Find where the given text appears and provide that cell's center as (x, y) coordinate. 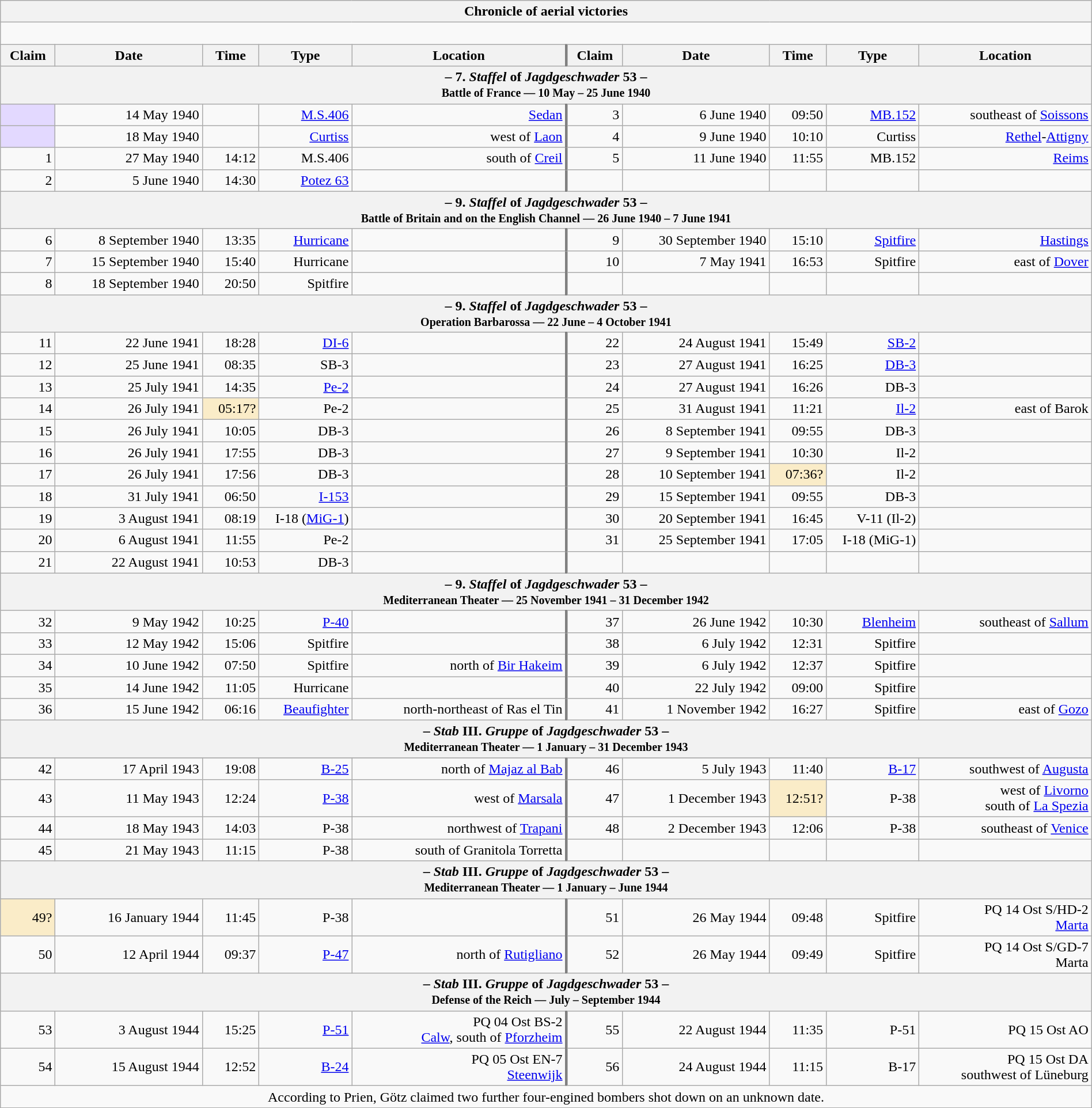
Sedan (460, 115)
21 (28, 562)
25 June 1941 (129, 365)
1 November 1942 (696, 709)
southwest of Augusta (1006, 769)
05:17? (230, 409)
Hastings (1006, 240)
PQ 04 Ost BS-2Calw, south of Pforzheim (460, 1030)
06:50 (230, 496)
12 April 1944 (129, 955)
22 (594, 343)
PQ 14 Ost S/HD-2Marta (1006, 917)
31 (594, 540)
6 August 1941 (129, 540)
8 September 1941 (696, 431)
26 June 1942 (696, 621)
56 (594, 1067)
18 May 1943 (129, 828)
16 (28, 453)
8 (28, 283)
09:37 (230, 955)
west of Laon (460, 136)
19:08 (230, 769)
– 9. Staffel of Jagdgeschwader 53 –Operation Barbarossa — 22 June – 4 October 1941 (546, 313)
14:12 (230, 158)
15 September 1940 (129, 261)
6 (28, 240)
north of Majaz al Bab (460, 769)
PQ 15 Ost DAsouthwest of Lüneburg (1006, 1067)
48 (594, 828)
1 December 1943 (696, 798)
north of Bir Hakeim (460, 665)
25 September 1941 (696, 540)
15 (28, 431)
west of Livorno south of La Spezia (1006, 798)
24 August 1941 (696, 343)
3 August 1941 (129, 518)
11:05 (230, 687)
52 (594, 955)
– Stab III. Gruppe of Jagdgeschwader 53 –Defense of the Reich — July – September 1944 (546, 992)
11 (28, 343)
PQ 15 Ost AO (1006, 1030)
49? (28, 917)
45 (28, 850)
4 (594, 136)
10 June 1942 (129, 665)
2 (28, 180)
– 9. Staffel of Jagdgeschwader 53 –Mediterranean Theater — 25 November 1941 – 31 December 1942 (546, 592)
12:52 (230, 1067)
southeast of Soissons (1006, 115)
40 (594, 687)
17:05 (798, 540)
9 (594, 240)
Potez 63 (305, 180)
38 (594, 643)
5 (594, 158)
14:30 (230, 180)
According to Prien, Götz claimed two further four-engined bombers shot down on an unknown date. (546, 1096)
11:21 (798, 409)
B-24 (305, 1067)
V-11 (Il-2) (873, 518)
15 September 1941 (696, 496)
south of Granitola Torretta (460, 850)
12:51? (798, 798)
39 (594, 665)
11:40 (798, 769)
31 July 1941 (129, 496)
19 (28, 518)
Blenheim (873, 621)
Beaufighter (305, 709)
16:26 (798, 387)
14:35 (230, 387)
12:31 (798, 643)
11:35 (798, 1030)
15:10 (798, 240)
36 (28, 709)
south of Creil (460, 158)
18:28 (230, 343)
26 (594, 431)
43 (28, 798)
9 June 1940 (696, 136)
27 May 1940 (129, 158)
32 (28, 621)
16:27 (798, 709)
16 January 1944 (129, 917)
08:35 (230, 365)
42 (28, 769)
23 (594, 365)
9 May 1942 (129, 621)
northwest of Trapani (460, 828)
09:49 (798, 955)
north of Rutigliano (460, 955)
15 June 1942 (129, 709)
14:03 (230, 828)
21 May 1943 (129, 850)
14 (28, 409)
25 (594, 409)
18 September 1940 (129, 283)
29 (594, 496)
30 September 1940 (696, 240)
55 (594, 1030)
11:45 (230, 917)
north-northeast of Ras el Tin (460, 709)
PQ 14 Ost S/GD-7Marta (1006, 955)
1 (28, 158)
SB-2 (873, 343)
DI-6 (305, 343)
6 June 1940 (696, 115)
10:53 (230, 562)
– Stab III. Gruppe of Jagdgeschwader 53 –Mediterranean Theater — 1 January – June 1944 (546, 880)
west of Marsala (460, 798)
27 (594, 453)
08:19 (230, 518)
22 July 1942 (696, 687)
07:50 (230, 665)
Chronicle of aerial victories (546, 12)
2 December 1943 (696, 828)
50 (28, 955)
15:49 (798, 343)
P-47 (305, 955)
12:06 (798, 828)
16:25 (798, 365)
15:06 (230, 643)
5 June 1940 (129, 180)
east of Barok (1006, 409)
25 July 1941 (129, 387)
PQ 05 Ost EN-7Steenwijk (460, 1067)
– Stab III. Gruppe of Jagdgeschwader 53 –Mediterranean Theater — 1 January – 31 December 1943 (546, 739)
17:56 (230, 475)
13:35 (230, 240)
14 May 1940 (129, 115)
53 (28, 1030)
east of Gozo (1006, 709)
17 (28, 475)
15:40 (230, 261)
5 July 1943 (696, 769)
12:24 (230, 798)
31 August 1941 (696, 409)
22 August 1944 (696, 1030)
47 (594, 798)
Reims (1006, 158)
24 August 1944 (696, 1067)
18 May 1940 (129, 136)
11 June 1940 (696, 158)
B-25 (305, 769)
44 (28, 828)
22 August 1941 (129, 562)
54 (28, 1067)
17:55 (230, 453)
11 May 1943 (129, 798)
10:05 (230, 431)
20 (28, 540)
33 (28, 643)
southeast of Venice (1006, 828)
15:25 (230, 1030)
15 August 1944 (129, 1067)
41 (594, 709)
SB-3 (305, 365)
east of Dover (1006, 261)
12:37 (798, 665)
20 September 1941 (696, 518)
13 (28, 387)
06:16 (230, 709)
34 (28, 665)
09:48 (798, 917)
20:50 (230, 283)
35 (28, 687)
28 (594, 475)
10 (594, 261)
12 May 1942 (129, 643)
09:00 (798, 687)
16:45 (798, 518)
3 (594, 115)
10 September 1941 (696, 475)
16:53 (798, 261)
I-153 (305, 496)
10:10 (798, 136)
22 June 1941 (129, 343)
– 9. Staffel of Jagdgeschwader 53 –Battle of Britain and on the English Channel — 26 June 1940 – 7 June 1941 (546, 210)
7 May 1941 (696, 261)
07:36? (798, 475)
– 7. Staffel of Jagdgeschwader 53 –Battle of France — 10 May – 25 June 1940 (546, 85)
30 (594, 518)
7 (28, 261)
17 April 1943 (129, 769)
9 September 1941 (696, 453)
18 (28, 496)
12 (28, 365)
51 (594, 917)
8 September 1940 (129, 240)
3 August 1944 (129, 1030)
09:50 (798, 115)
37 (594, 621)
southeast of Sallum (1006, 621)
46 (594, 769)
P-40 (305, 621)
Rethel-Attigny (1006, 136)
10:25 (230, 621)
14 June 1942 (129, 687)
24 (594, 387)
